From the cell containing the given text, extract its center point as [x, y] coordinate. 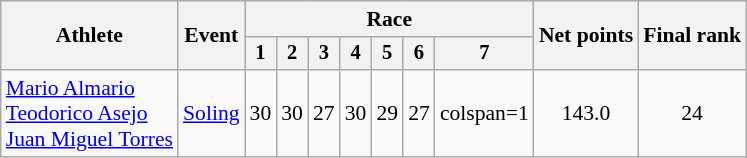
Mario AlmarioTeodorico AsejoJuan Miguel Torres [90, 114]
6 [419, 54]
3 [324, 54]
24 [692, 114]
29 [387, 114]
5 [387, 54]
2 [292, 54]
4 [356, 54]
Final rank [692, 36]
Race [390, 19]
Event [212, 36]
Athlete [90, 36]
Net points [586, 36]
143.0 [586, 114]
1 [261, 54]
7 [484, 54]
Soling [212, 114]
colspan=1 [484, 114]
